Provide the (x, y) coordinate of the cell's center where the given text is located.  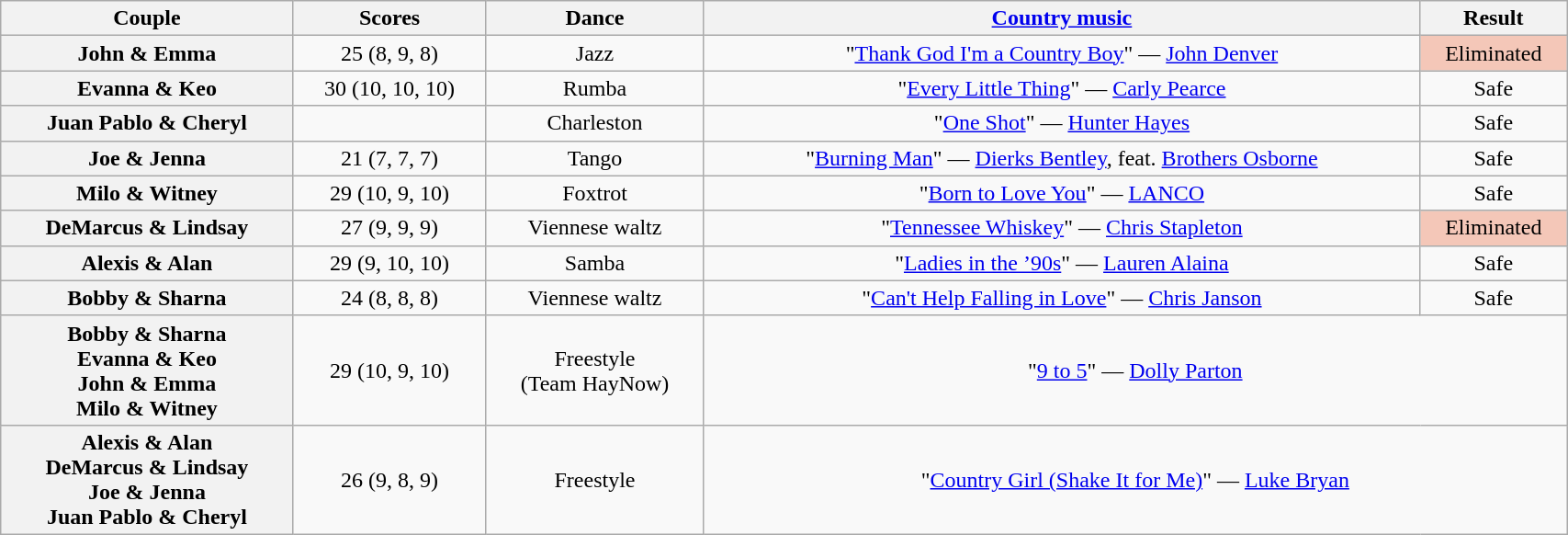
Juan Pablo & Cheryl (147, 123)
"Can't Help Falling in Love" — Chris Janson (1062, 298)
Milo & Witney (147, 193)
"One Shot" — Hunter Hayes (1062, 123)
John & Emma (147, 53)
Couple (147, 18)
"Every Little Thing" — Carly Pearce (1062, 88)
"Thank God I'm a Country Boy" — John Denver (1062, 53)
Rumba (595, 88)
25 (8, 9, 8) (389, 53)
21 (7, 7, 7) (389, 158)
Joe & Jenna (147, 158)
Foxtrot (595, 193)
Tango (595, 158)
Jazz (595, 53)
Alexis & AlanDeMarcus & LindsayJoe & JennaJuan Pablo & Cheryl (147, 480)
"Country Girl (Shake It for Me)" — Luke Bryan (1135, 480)
Bobby & SharnaEvanna & KeoJohn & EmmaMilo & Witney (147, 370)
26 (9, 8, 9) (389, 480)
Freestyle (595, 480)
Result (1494, 18)
Scores (389, 18)
Charleston (595, 123)
"Born to Love You" — LANCO (1062, 193)
24 (8, 8, 8) (389, 298)
Evanna & Keo (147, 88)
"Burning Man" — Dierks Bentley, feat. Brothers Osborne (1062, 158)
29 (9, 10, 10) (389, 263)
"Ladies in the ’90s" — Lauren Alaina (1062, 263)
Samba (595, 263)
"Tennessee Whiskey" — Chris Stapleton (1062, 228)
27 (9, 9, 9) (389, 228)
Dance (595, 18)
DeMarcus & Lindsay (147, 228)
Bobby & Sharna (147, 298)
"9 to 5" — Dolly Parton (1135, 370)
Country music (1062, 18)
30 (10, 10, 10) (389, 88)
Alexis & Alan (147, 263)
Freestyle(Team HayNow) (595, 370)
